Pinpoint the cell where the given text exists, returning its (X, Y) midpoint coordinate. 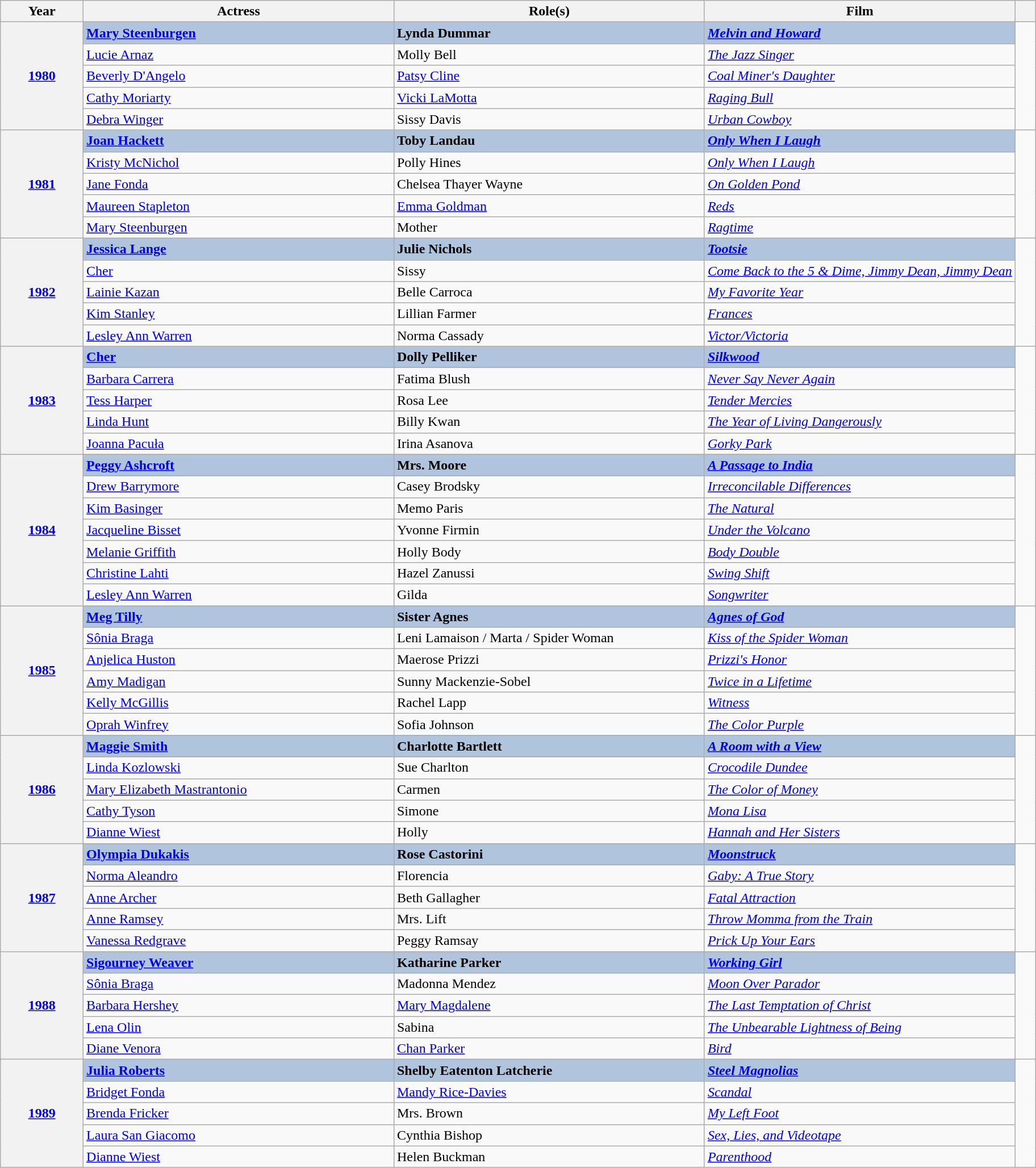
Scandal (860, 1092)
Kim Stanley (239, 314)
Casey Brodsky (549, 487)
Olympia Dukakis (239, 854)
Simone (549, 811)
Lucie Arnaz (239, 55)
Tender Mercies (860, 400)
Sunny Mackenzie-Sobel (549, 681)
Sofia Johnson (549, 725)
Barbara Hershey (239, 1006)
Brenda Fricker (239, 1113)
Julie Nichols (549, 249)
Sissy Davis (549, 119)
Debra Winger (239, 119)
Rachel Lapp (549, 703)
My Favorite Year (860, 292)
1986 (42, 789)
Belle Carroca (549, 292)
Rosa Lee (549, 400)
Jane Fonda (239, 184)
The Jazz Singer (860, 55)
Dolly Pelliker (549, 357)
Tess Harper (239, 400)
Coal Miner's Daughter (860, 76)
1981 (42, 184)
Linda Kozlowski (239, 768)
1987 (42, 897)
Memo Paris (549, 508)
Beverly D'Angelo (239, 76)
Cathy Moriarty (239, 98)
Cathy Tyson (239, 811)
Patsy Cline (549, 76)
Irreconcilable Differences (860, 487)
Holly (549, 832)
Charlotte Bartlett (549, 746)
Moon Over Parador (860, 984)
Gorky Park (860, 443)
On Golden Pond (860, 184)
Fatima Blush (549, 379)
Laura San Giacomo (239, 1135)
Jessica Lange (239, 249)
Parenthood (860, 1157)
Prizzi's Honor (860, 660)
Actress (239, 11)
Kristy McNichol (239, 162)
Never Say Never Again (860, 379)
Maggie Smith (239, 746)
Emma Goldman (549, 206)
Norma Aleandro (239, 876)
Mary Elizabeth Mastrantonio (239, 789)
Julia Roberts (239, 1070)
Mother (549, 227)
1980 (42, 76)
Working Girl (860, 962)
Norma Cassady (549, 336)
Role(s) (549, 11)
Mrs. Lift (549, 919)
Anjelica Huston (239, 660)
Holly Body (549, 551)
Billy Kwan (549, 422)
Vicki LaMotta (549, 98)
Twice in a Lifetime (860, 681)
Sabina (549, 1027)
Sue Charlton (549, 768)
Bird (860, 1049)
Chelsea Thayer Wayne (549, 184)
Fatal Attraction (860, 897)
Mandy Rice-Davies (549, 1092)
Barbara Carrera (239, 379)
Christine Lahti (239, 573)
Shelby Eatenton Latcherie (549, 1070)
Under the Volcano (860, 530)
Oprah Winfrey (239, 725)
Year (42, 11)
A Room with a View (860, 746)
Rose Castorini (549, 854)
Mary Magdalene (549, 1006)
Lainie Kazan (239, 292)
Beth Gallagher (549, 897)
My Left Foot (860, 1113)
Lillian Farmer (549, 314)
Maureen Stapleton (239, 206)
Witness (860, 703)
1988 (42, 1006)
Joan Hackett (239, 141)
Silkwood (860, 357)
The Year of Living Dangerously (860, 422)
Swing Shift (860, 573)
1989 (42, 1113)
Gilda (549, 595)
Peggy Ramsay (549, 940)
Moonstruck (860, 854)
Amy Madigan (239, 681)
Bridget Fonda (239, 1092)
Sissy (549, 271)
Anne Archer (239, 897)
Kelly McGillis (239, 703)
Madonna Mendez (549, 984)
1984 (42, 530)
Cynthia Bishop (549, 1135)
Toby Landau (549, 141)
Lena Olin (239, 1027)
Chan Parker (549, 1049)
Joanna Pacuła (239, 443)
Kiss of the Spider Woman (860, 638)
The Unbearable Lightness of Being (860, 1027)
A Passage to India (860, 465)
Film (860, 11)
Sister Agnes (549, 616)
Raging Bull (860, 98)
1983 (42, 400)
Lynda Dummar (549, 33)
Tootsie (860, 249)
Songwriter (860, 595)
Florencia (549, 876)
Hazel Zanussi (549, 573)
Melanie Griffith (239, 551)
Mrs. Brown (549, 1113)
Throw Momma from the Train (860, 919)
Drew Barrymore (239, 487)
Peggy Ashcroft (239, 465)
1982 (42, 292)
1985 (42, 670)
Jacqueline Bisset (239, 530)
Frances (860, 314)
Linda Hunt (239, 422)
Crocodile Dundee (860, 768)
Helen Buckman (549, 1157)
Katharine Parker (549, 962)
Maerose Prizzi (549, 660)
Sex, Lies, and Videotape (860, 1135)
Molly Bell (549, 55)
Steel Magnolias (860, 1070)
Ragtime (860, 227)
Meg Tilly (239, 616)
The Color Purple (860, 725)
Diane Venora (239, 1049)
Come Back to the 5 & Dime, Jimmy Dean, Jimmy Dean (860, 271)
Mrs. Moore (549, 465)
Victor/Victoria (860, 336)
Leni Lamaison / Marta / Spider Woman (549, 638)
Kim Basinger (239, 508)
The Color of Money (860, 789)
Anne Ramsey (239, 919)
Agnes of God (860, 616)
Sigourney Weaver (239, 962)
Carmen (549, 789)
The Natural (860, 508)
The Last Temptation of Christ (860, 1006)
Mona Lisa (860, 811)
Melvin and Howard (860, 33)
Vanessa Redgrave (239, 940)
Irina Asanova (549, 443)
Urban Cowboy (860, 119)
Reds (860, 206)
Yvonne Firmin (549, 530)
Gaby: A True Story (860, 876)
Polly Hines (549, 162)
Hannah and Her Sisters (860, 832)
Body Double (860, 551)
Prick Up Your Ears (860, 940)
